Detect which cell encompasses the target text, then output its (X, Y) center coordinate. 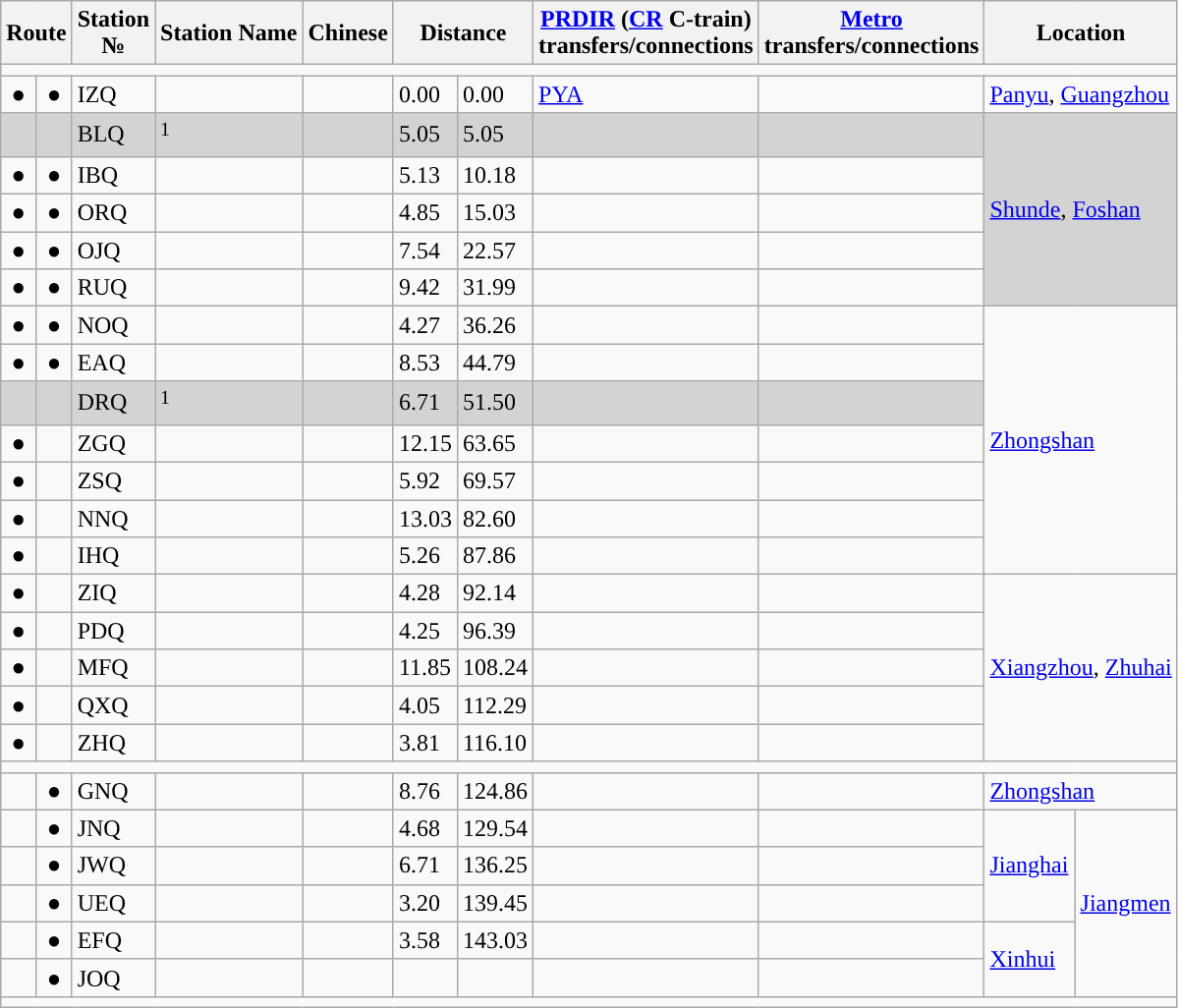
GNQ (113, 791)
DRQ (113, 403)
JOQ (113, 978)
OJQ (113, 251)
Distance (463, 33)
Metrotransfers/connections (871, 33)
11.85 (424, 668)
82.60 (495, 519)
NOQ (113, 325)
124.86 (495, 791)
Chinese (348, 33)
4.68 (424, 828)
PRDIR (CR C-train)transfers/connections (646, 33)
3.58 (424, 940)
51.50 (495, 403)
5.26 (424, 556)
UEQ (113, 903)
15.03 (495, 213)
Location (1081, 33)
Station№ (113, 33)
Route (36, 33)
Jianghai (1030, 866)
MFQ (113, 668)
4.05 (424, 705)
87.86 (495, 556)
IBQ (113, 175)
4.85 (424, 213)
IHQ (113, 556)
108.24 (495, 668)
5.13 (424, 175)
ZHQ (113, 743)
Jiangmen (1126, 903)
36.26 (495, 325)
69.57 (495, 480)
8.53 (424, 363)
22.57 (495, 251)
139.45 (495, 903)
4.25 (424, 631)
IZQ (113, 94)
PYA (646, 94)
13.03 (424, 519)
RUQ (113, 288)
JNQ (113, 828)
Panyu, Guangzhou (1081, 94)
5.92 (424, 480)
116.10 (495, 743)
4.27 (424, 325)
Shunde, Foshan (1081, 210)
63.65 (495, 443)
JWQ (113, 866)
Xinhui (1030, 959)
Xiangzhou, Zhuhai (1081, 668)
12.15 (424, 443)
Station Name (229, 33)
BLQ (113, 136)
ZSQ (113, 480)
3.81 (424, 743)
ZGQ (113, 443)
ORQ (113, 213)
129.54 (495, 828)
PDQ (113, 631)
31.99 (495, 288)
96.39 (495, 631)
QXQ (113, 705)
3.20 (424, 903)
112.29 (495, 705)
143.03 (495, 940)
EAQ (113, 363)
8.76 (424, 791)
136.25 (495, 866)
7.54 (424, 251)
ZIQ (113, 593)
92.14 (495, 593)
4.28 (424, 593)
EFQ (113, 940)
44.79 (495, 363)
10.18 (495, 175)
9.42 (424, 288)
NNQ (113, 519)
